Scan for the cell matching the given text and deliver its [x, y] coordinate at center. 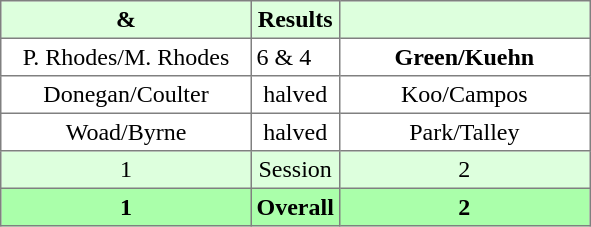
P. Rhodes/M. Rhodes [126, 57]
Green/Kuehn [464, 57]
6 & 4 [295, 57]
Park/Talley [464, 132]
Session [295, 170]
Results [295, 20]
Koo/Campos [464, 95]
Donegan/Coulter [126, 95]
Overall [295, 207]
Woad/Byrne [126, 132]
& [126, 20]
